Return the (X, Y) coordinate for the center point of the cell that contains the specified text.  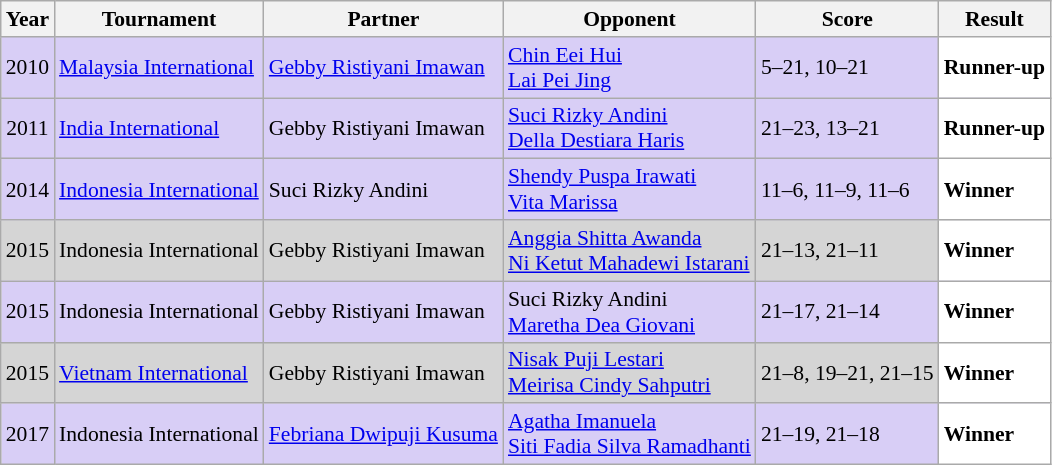
Opponent (630, 19)
Year (28, 19)
21–13, 21–11 (848, 250)
Anggia Shitta Awanda Ni Ketut Mahadewi Istarani (630, 250)
5–21, 10–21 (848, 68)
Agatha Imanuela Siti Fadia Silva Ramadhanti (630, 434)
21–17, 21–14 (848, 312)
11–6, 11–9, 11–6 (848, 190)
2014 (28, 190)
Suci Rizky Andini Della Destiara Haris (630, 128)
2017 (28, 434)
India International (159, 128)
Febriana Dwipuji Kusuma (384, 434)
Suci Rizky Andini Maretha Dea Giovani (630, 312)
Tournament (159, 19)
Chin Eei Hui Lai Pei Jing (630, 68)
Result (994, 19)
Suci Rizky Andini (384, 190)
Malaysia International (159, 68)
2010 (28, 68)
Partner (384, 19)
Nisak Puji Lestari Meirisa Cindy Sahputri (630, 372)
21–8, 19–21, 21–15 (848, 372)
21–23, 13–21 (848, 128)
Vietnam International (159, 372)
21–19, 21–18 (848, 434)
Shendy Puspa Irawati Vita Marissa (630, 190)
2011 (28, 128)
Score (848, 19)
